Locate the cell with the specified text and output its [X, Y] center coordinate. 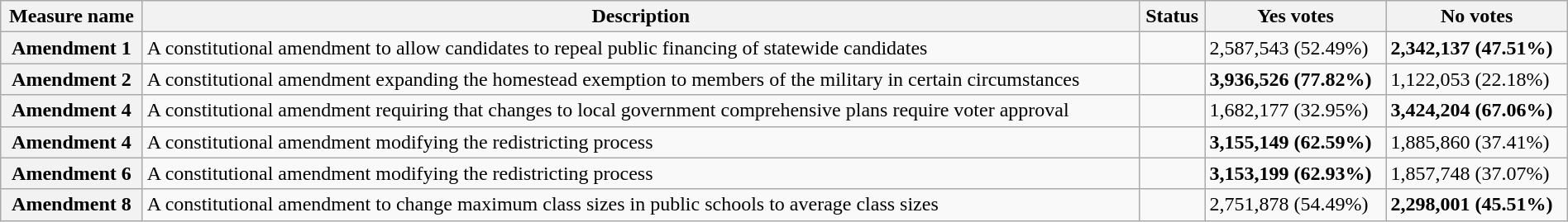
3,936,526 (77.82%) [1295, 79]
Amendment 8 [71, 205]
A constitutional amendment requiring that changes to local government comprehensive plans require voter approval [640, 111]
Measure name [71, 17]
Yes votes [1295, 17]
Amendment 1 [71, 48]
1,682,177 (32.95%) [1295, 111]
Description [640, 17]
A constitutional amendment to change maximum class sizes in public schools to average class sizes [640, 205]
1,885,860 (37.41%) [1477, 142]
1,857,748 (37.07%) [1477, 173]
A constitutional amendment expanding the homestead exemption to members of the military in certain circumstances [640, 79]
2,587,543 (52.49%) [1295, 48]
Status [1171, 17]
3,153,199 (62.93%) [1295, 173]
Amendment 2 [71, 79]
2,298,001 (45.51%) [1477, 205]
No votes [1477, 17]
3,155,149 (62.59%) [1295, 142]
3,424,204 (67.06%) [1477, 111]
2,342,137 (47.51%) [1477, 48]
Amendment 6 [71, 173]
2,751,878 (54.49%) [1295, 205]
A constitutional amendment to allow candidates to repeal public financing of statewide candidates [640, 48]
1,122,053 (22.18%) [1477, 79]
